Return the (X, Y) coordinate for the center point of the cell that contains the specified text.  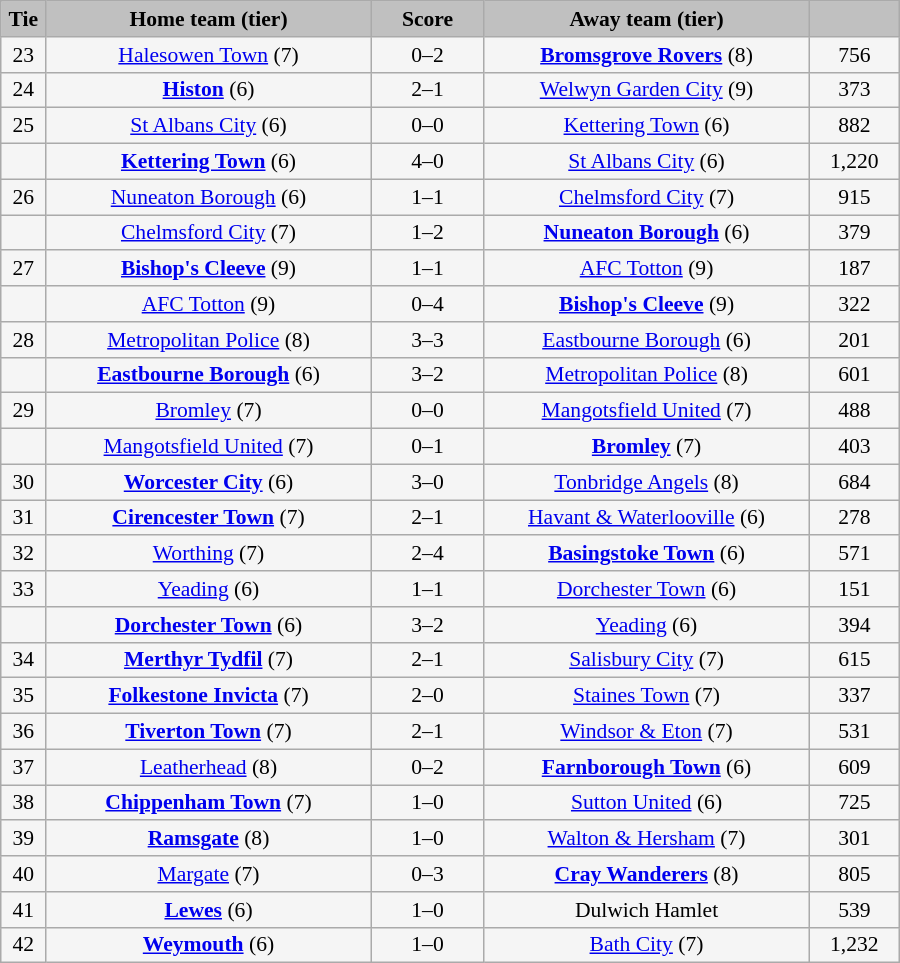
Away team (tier) (647, 19)
539 (854, 910)
Basingstoke Town (6) (647, 554)
23 (24, 55)
373 (854, 90)
32 (24, 554)
Salisbury City (7) (647, 660)
615 (854, 660)
Welwyn Garden City (9) (647, 90)
684 (854, 482)
Lewes (6) (209, 910)
1,220 (854, 162)
4–0 (427, 162)
Worcester City (6) (209, 482)
38 (24, 803)
37 (24, 767)
27 (24, 269)
915 (854, 197)
41 (24, 910)
488 (854, 411)
Ramsgate (8) (209, 839)
301 (854, 839)
609 (854, 767)
Tiverton Town (7) (209, 732)
882 (854, 126)
725 (854, 803)
Dulwich Hamlet (647, 910)
Bromsgrove Rovers (8) (647, 55)
Chippenham Town (7) (209, 803)
756 (854, 55)
278 (854, 518)
Tie (24, 19)
3–3 (427, 340)
Havant & Waterlooville (6) (647, 518)
Merthyr Tydfil (7) (209, 660)
322 (854, 304)
531 (854, 732)
Tonbridge Angels (8) (647, 482)
35 (24, 696)
24 (24, 90)
Staines Town (7) (647, 696)
28 (24, 340)
Halesowen Town (7) (209, 55)
42 (24, 945)
201 (854, 340)
Cray Wanderers (8) (647, 874)
Farnborough Town (6) (647, 767)
379 (854, 233)
Score (427, 19)
Leatherhead (8) (209, 767)
337 (854, 696)
1–2 (427, 233)
Bath City (7) (647, 945)
33 (24, 589)
1,232 (854, 945)
31 (24, 518)
Walton & Hersham (7) (647, 839)
26 (24, 197)
30 (24, 482)
2–0 (427, 696)
187 (854, 269)
805 (854, 874)
36 (24, 732)
2–4 (427, 554)
3–0 (427, 482)
40 (24, 874)
403 (854, 447)
34 (24, 660)
25 (24, 126)
Weymouth (6) (209, 945)
394 (854, 625)
39 (24, 839)
Windsor & Eton (7) (647, 732)
Home team (tier) (209, 19)
Worthing (7) (209, 554)
571 (854, 554)
0–4 (427, 304)
601 (854, 375)
29 (24, 411)
Histon (6) (209, 90)
0–1 (427, 447)
Margate (7) (209, 874)
Cirencester Town (7) (209, 518)
Folkestone Invicta (7) (209, 696)
151 (854, 589)
Sutton United (6) (647, 803)
0–3 (427, 874)
